Find where the given text appears and provide that cell's center as [X, Y] coordinate. 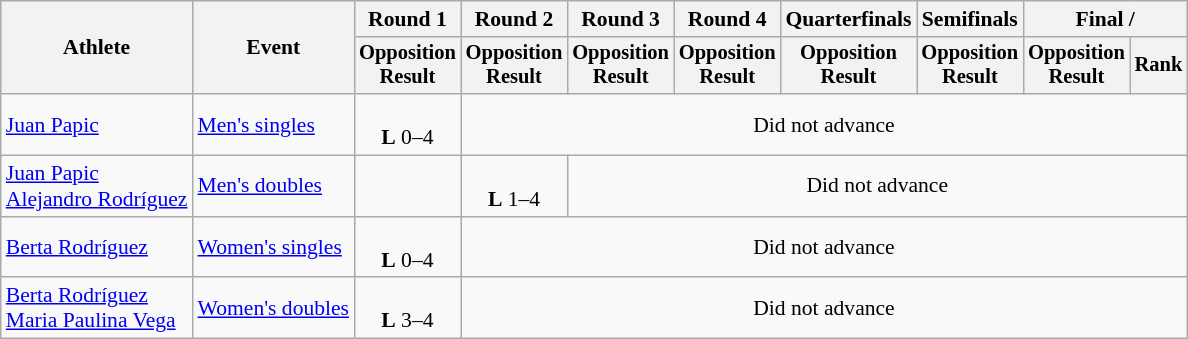
Rank [1159, 66]
Semifinals [970, 19]
Berta Rodríguez [97, 248]
Berta RodríguezMaria Paulina Vega [97, 308]
Women's singles [274, 248]
L 3–4 [408, 308]
Round 1 [408, 19]
Round 2 [514, 19]
Final / [1105, 19]
Juan Papic [97, 124]
Men's singles [274, 124]
Women's doubles [274, 308]
Round 4 [728, 19]
Quarterfinals [848, 19]
Men's doubles [274, 186]
Athlete [97, 48]
Event [274, 48]
Round 3 [620, 19]
Juan PapicAlejandro Rodríguez [97, 186]
L 1–4 [514, 186]
